Locate the cell with the specified text and output its [x, y] center coordinate. 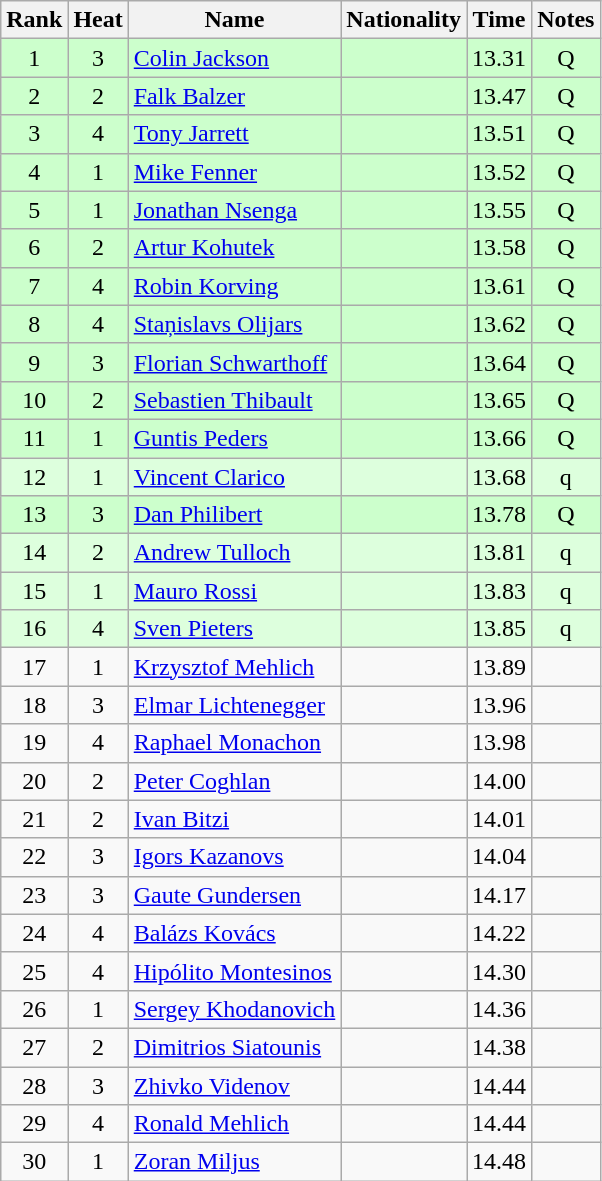
13.65 [500, 400]
17 [34, 667]
10 [34, 400]
Ivan Bitzi [234, 819]
14.36 [500, 1009]
16 [34, 629]
Raphael Monachon [234, 743]
14.38 [500, 1047]
Sebastien Thibault [234, 400]
13.81 [500, 553]
22 [34, 857]
5 [34, 210]
14.17 [500, 895]
Hipólito Montesinos [234, 971]
13.96 [500, 705]
Staņislavs Olijars [234, 324]
13.78 [500, 515]
14.48 [500, 1162]
Vincent Clarico [234, 477]
28 [34, 1085]
Andrew Tulloch [234, 553]
Krzysztof Mehlich [234, 667]
13.55 [500, 210]
Dan Philibert [234, 515]
Falk Balzer [234, 96]
8 [34, 324]
Nationality [404, 20]
Artur Kohutek [234, 248]
Sven Pieters [234, 629]
13.52 [500, 172]
30 [34, 1162]
14 [34, 553]
Ronald Mehlich [234, 1124]
Colin Jackson [234, 58]
13.66 [500, 438]
Tony Jarrett [234, 134]
12 [34, 477]
14.00 [500, 781]
Sergey Khodanovich [234, 1009]
13.98 [500, 743]
13.68 [500, 477]
Rank [34, 20]
Name [234, 20]
Zhivko Videnov [234, 1085]
13.85 [500, 629]
11 [34, 438]
14.30 [500, 971]
Heat [98, 20]
29 [34, 1124]
Balázs Kovács [234, 933]
13 [34, 515]
21 [34, 819]
26 [34, 1009]
9 [34, 362]
15 [34, 591]
Robin Korving [234, 286]
14.01 [500, 819]
13.64 [500, 362]
Time [500, 20]
24 [34, 933]
Florian Schwarthoff [234, 362]
Mike Fenner [234, 172]
Igors Kazanovs [234, 857]
Elmar Lichtenegger [234, 705]
13.89 [500, 667]
Dimitrios Siatounis [234, 1047]
6 [34, 248]
23 [34, 895]
Mauro Rossi [234, 591]
13.31 [500, 58]
25 [34, 971]
13.47 [500, 96]
Peter Coghlan [234, 781]
20 [34, 781]
13.62 [500, 324]
7 [34, 286]
Jonathan Nsenga [234, 210]
27 [34, 1047]
Notes [566, 20]
13.83 [500, 591]
14.04 [500, 857]
13.61 [500, 286]
13.51 [500, 134]
18 [34, 705]
Zoran Miljus [234, 1162]
14.22 [500, 933]
Guntis Peders [234, 438]
19 [34, 743]
13.58 [500, 248]
Gaute Gundersen [234, 895]
